Output the [X, Y] coordinate of the center of the cell containing the given text.  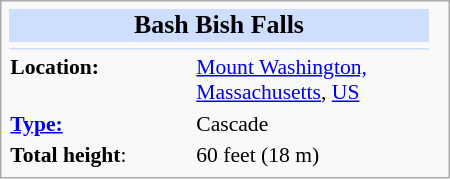
Total height: [100, 155]
60 feet (18 m) [312, 155]
Mount Washington, Massachusetts, US [312, 79]
Location: [100, 79]
Cascade [312, 123]
Type: [100, 123]
Bash Bish Falls [219, 26]
